Extract the (x, y) coordinate from the center of the cell holding the provided text.  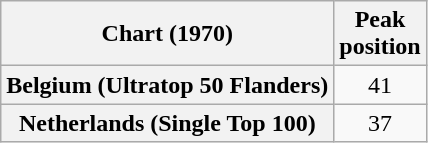
Belgium (Ultratop 50 Flanders) (168, 85)
Peakposition (380, 34)
Chart (1970) (168, 34)
Netherlands (Single Top 100) (168, 123)
37 (380, 123)
41 (380, 85)
